Search for the cell housing the specified text and yield its (X, Y) center coordinate. 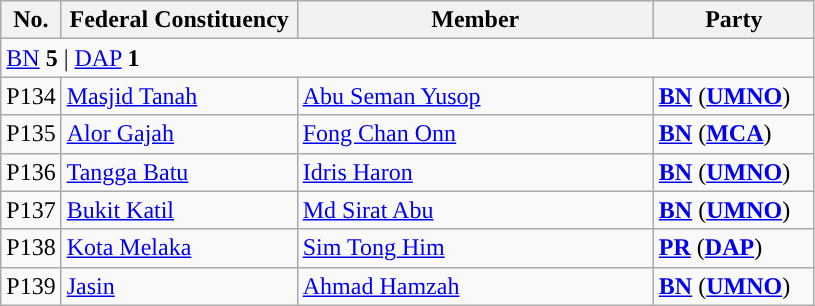
P139 (31, 286)
P135 (31, 134)
Masjid Tanah (179, 96)
No. (31, 20)
Bukit Katil (179, 210)
Abu Seman Yusop (475, 96)
Kota Melaka (179, 248)
Idris Haron (475, 172)
PR (DAP) (734, 248)
Federal Constituency (179, 20)
P134 (31, 96)
P137 (31, 210)
Jasin (179, 286)
P138 (31, 248)
Md Sirat Abu (475, 210)
Member (475, 20)
BN (MCA) (734, 134)
Party (734, 20)
Fong Chan Onn (475, 134)
P136 (31, 172)
Alor Gajah (179, 134)
Ahmad Hamzah (475, 286)
Sim Tong Him (475, 248)
BN 5 | DAP 1 (408, 58)
Tangga Batu (179, 172)
